For the text-containing cell, return its midpoint in [X, Y] coordinate format. 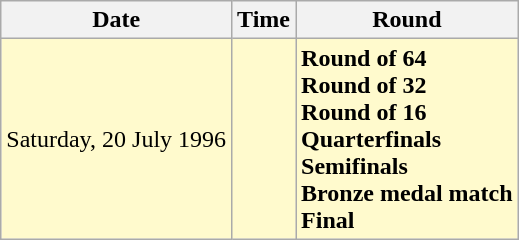
Round of 64Round of 32Round of 16QuarterfinalsSemifinalsBronze medal matchFinal [408, 139]
Saturday, 20 July 1996 [116, 139]
Round [408, 20]
Date [116, 20]
Time [264, 20]
